Determine the [x, y] coordinate at the center of the cell enclosing the given text.  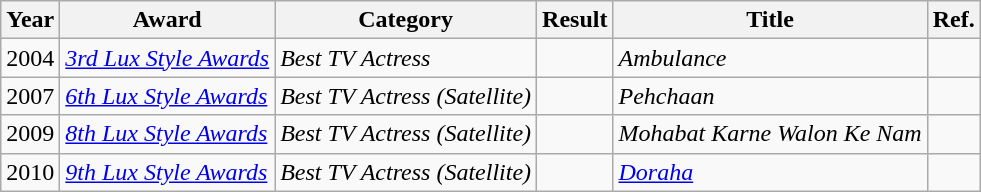
Ref. [954, 20]
Category [406, 20]
Award [168, 20]
2004 [30, 58]
8th Lux Style Awards [168, 134]
Title [770, 20]
6th Lux Style Awards [168, 96]
2009 [30, 134]
Doraha [770, 172]
Year [30, 20]
Pehchaan [770, 96]
2010 [30, 172]
Best TV Actress [406, 58]
Ambulance [770, 58]
2007 [30, 96]
9th Lux Style Awards [168, 172]
Result [575, 20]
Mohabat Karne Walon Ke Nam [770, 134]
3rd Lux Style Awards [168, 58]
